Scan for the cell matching the given text and deliver its [x, y] coordinate at center. 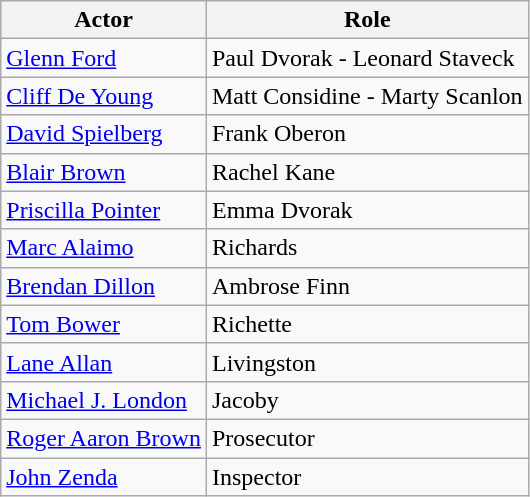
Marc Alaimo [104, 248]
Jacoby [367, 400]
Paul Dvorak - Leonard Staveck [367, 58]
Inspector [367, 477]
Livingston [367, 362]
Matt Considine - Marty Scanlon [367, 96]
Richette [367, 324]
Roger Aaron Brown [104, 438]
Michael J. London [104, 400]
Brendan Dillon [104, 286]
John Zenda [104, 477]
Frank Oberon [367, 134]
Ambrose Finn [367, 286]
Glenn Ford [104, 58]
Prosecutor [367, 438]
Cliff De Young [104, 96]
Blair Brown [104, 172]
Actor [104, 20]
Role [367, 20]
Richards [367, 248]
Priscilla Pointer [104, 210]
Emma Dvorak [367, 210]
Lane Allan [104, 362]
Tom Bower [104, 324]
David Spielberg [104, 134]
Rachel Kane [367, 172]
